Extract the [x, y] coordinate from the center of the cell holding the provided text.  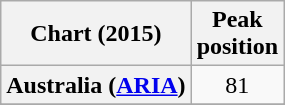
81 [237, 85]
Chart (2015) [96, 34]
Australia (ARIA) [96, 85]
Peakposition [237, 34]
